Return the [X, Y] coordinate for the center point of the cell that contains the specified text.  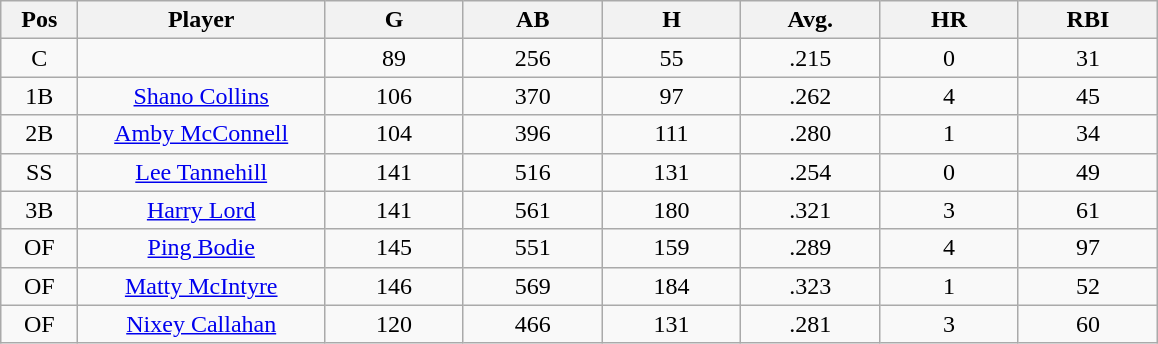
146 [394, 286]
52 [1088, 286]
C [40, 58]
AB [532, 20]
2B [40, 134]
.280 [810, 134]
104 [394, 134]
569 [532, 286]
.262 [810, 96]
180 [672, 210]
G [394, 20]
561 [532, 210]
Pos [40, 20]
Harry Lord [202, 210]
145 [394, 248]
45 [1088, 96]
SS [40, 172]
256 [532, 58]
RBI [1088, 20]
3B [40, 210]
106 [394, 96]
60 [1088, 324]
34 [1088, 134]
.254 [810, 172]
H [672, 20]
370 [532, 96]
Avg. [810, 20]
.215 [810, 58]
Player [202, 20]
HR [950, 20]
120 [394, 324]
Lee Tannehill [202, 172]
.281 [810, 324]
.323 [810, 286]
159 [672, 248]
Shano Collins [202, 96]
Amby McConnell [202, 134]
466 [532, 324]
31 [1088, 58]
551 [532, 248]
61 [1088, 210]
.321 [810, 210]
.289 [810, 248]
Ping Bodie [202, 248]
Matty McIntyre [202, 286]
55 [672, 58]
49 [1088, 172]
184 [672, 286]
516 [532, 172]
1B [40, 96]
396 [532, 134]
111 [672, 134]
89 [394, 58]
Nixey Callahan [202, 324]
